Locate the cell with the specified text and output its (X, Y) center coordinate. 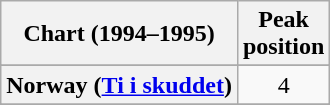
Peakposition (283, 34)
Chart (1994–1995) (120, 34)
Norway (Ti i skuddet) (120, 85)
4 (283, 85)
